Locate the cell with the specified text and output its (x, y) center coordinate. 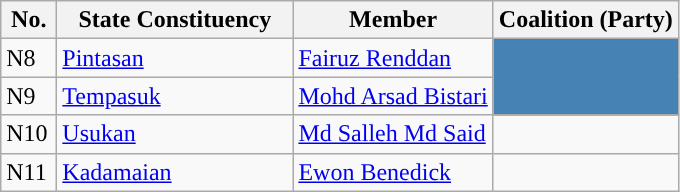
State Constituency (175, 20)
Member (393, 20)
Usukan (175, 134)
N9 (29, 96)
Tempasuk (175, 96)
N8 (29, 58)
Pintasan (175, 58)
Kadamaian (175, 172)
Ewon Benedick (393, 172)
Md Salleh Md Said (393, 134)
Mohd Arsad Bistari (393, 96)
Coalition (Party) (586, 20)
N11 (29, 172)
N10 (29, 134)
No. (29, 20)
Fairuz Renddan (393, 58)
